Output the (X, Y) coordinate of the center of the cell containing the given text.  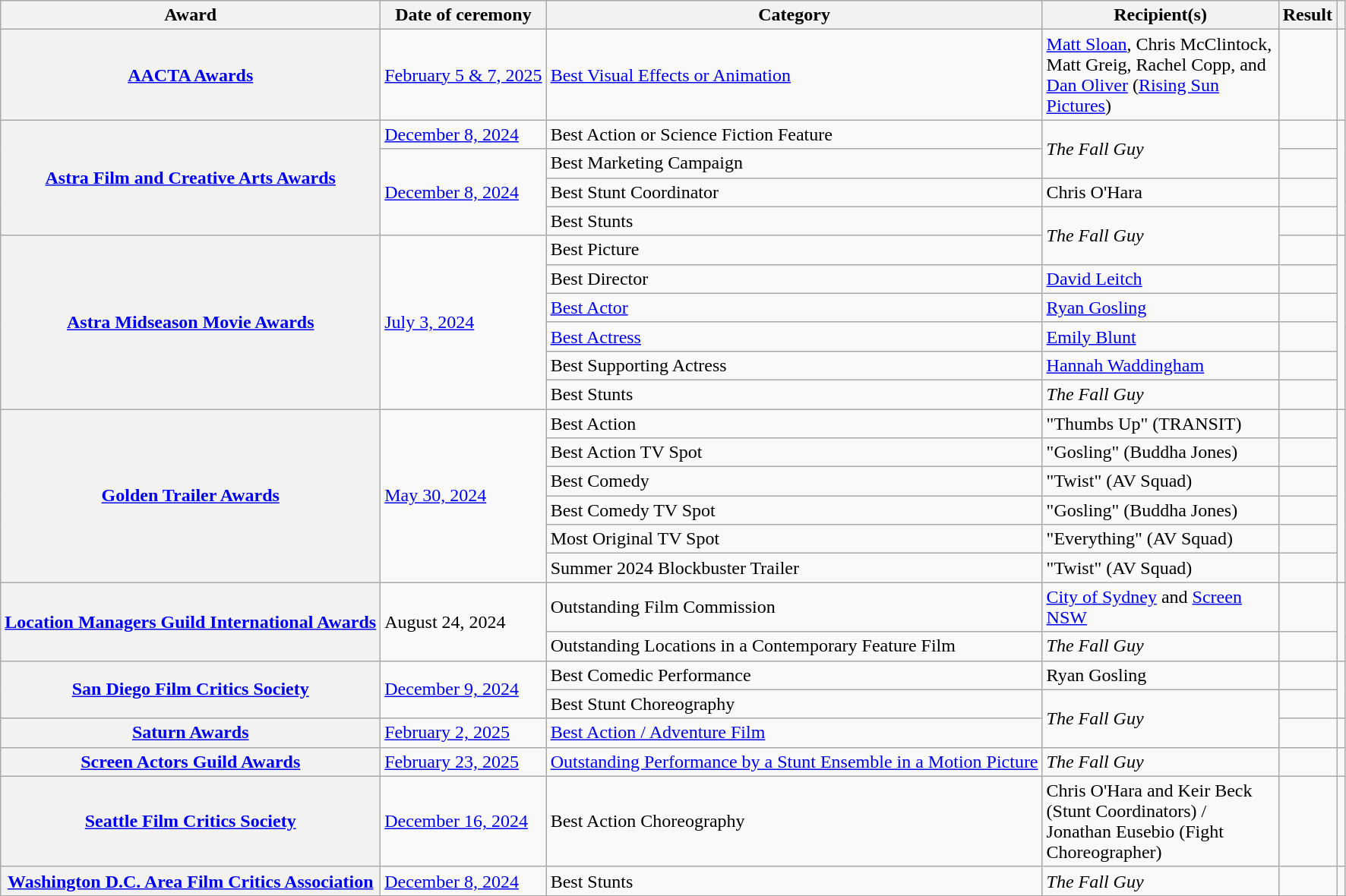
Best Stunt Coordinator (795, 192)
Best Action or Science Fiction Feature (795, 134)
San Diego Film Critics Society (191, 689)
Category (795, 15)
Best Action (795, 423)
"Everything" (AV Squad) (1161, 539)
December 16, 2024 (463, 822)
December 9, 2024 (463, 689)
Golden Trailer Awards (191, 495)
Best Comedy (795, 481)
Best Actor (795, 308)
Most Original TV Spot (795, 539)
Matt Sloan, Chris McClintock, Matt Greig, Rachel Copp, and Dan Oliver (Rising Sun Pictures) (1161, 74)
Chris O'Hara and Keir Beck (Stunt Coordinators) / Jonathan Eusebio (Fight Choreographer) (1161, 822)
Result (1307, 15)
Best Stunt Choreography (795, 704)
Date of ceremony (463, 15)
Award (191, 15)
City of Sydney and Screen NSW (1161, 607)
Best Action TV Spot (795, 453)
February 5 & 7, 2025 (463, 74)
David Leitch (1161, 279)
Saturn Awards (191, 733)
Chris O'Hara (1161, 192)
Best Action / Adventure Film (795, 733)
Washington D.C. Area Film Critics Association (191, 881)
May 30, 2024 (463, 495)
Recipient(s) (1161, 15)
Best Visual Effects or Animation (795, 74)
Best Comedy TV Spot (795, 510)
Seattle Film Critics Society (191, 822)
Best Marketing Campaign (795, 163)
Location Managers Guild International Awards (191, 621)
Emily Blunt (1161, 336)
Best Picture (795, 250)
Outstanding Film Commission (795, 607)
Summer 2024 Blockbuster Trailer (795, 568)
AACTA Awards (191, 74)
Outstanding Locations in a Contemporary Feature Film (795, 646)
Astra Film and Creative Arts Awards (191, 178)
Best Actress (795, 336)
Best Action Choreography (795, 822)
Best Comedic Performance (795, 675)
Best Supporting Actress (795, 365)
Astra Midseason Movie Awards (191, 322)
Screen Actors Guild Awards (191, 762)
August 24, 2024 (463, 621)
February 23, 2025 (463, 762)
February 2, 2025 (463, 733)
Best Director (795, 279)
Outstanding Performance by a Stunt Ensemble in a Motion Picture (795, 762)
Hannah Waddingham (1161, 365)
"Thumbs Up" (TRANSIT) (1161, 423)
July 3, 2024 (463, 322)
